Capture the cell that displays the provided text and extract its [X, Y] central coordinate. 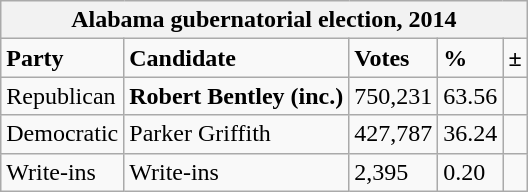
63.56 [470, 96]
% [470, 58]
Votes [394, 58]
Democratic [62, 134]
Party [62, 58]
Candidate [236, 58]
Alabama gubernatorial election, 2014 [264, 20]
36.24 [470, 134]
± [515, 58]
Robert Bentley (inc.) [236, 96]
427,787 [394, 134]
2,395 [394, 172]
0.20 [470, 172]
Republican [62, 96]
Parker Griffith [236, 134]
750,231 [394, 96]
